Capture the cell that displays the provided text and extract its [x, y] central coordinate. 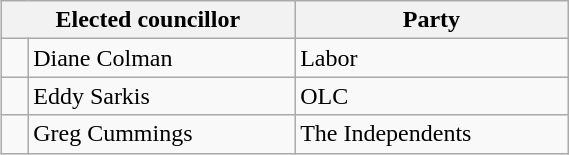
OLC [432, 96]
Greg Cummings [162, 134]
The Independents [432, 134]
Elected councillor [148, 20]
Party [432, 20]
Labor [432, 58]
Diane Colman [162, 58]
Eddy Sarkis [162, 96]
